Detect which cell encompasses the target text, then output its [X, Y] center coordinate. 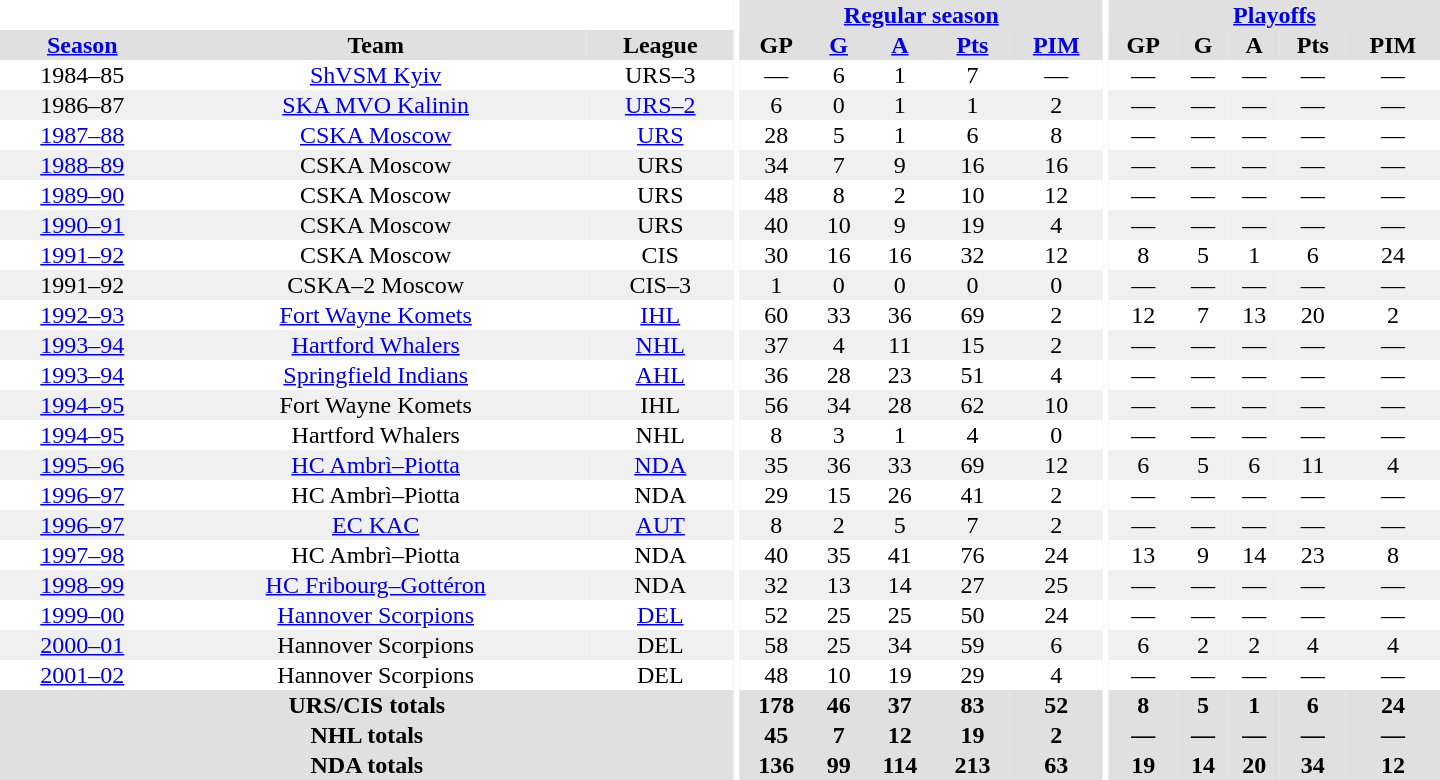
178 [776, 705]
League [660, 45]
58 [776, 645]
1995–96 [82, 465]
3 [838, 435]
63 [1056, 765]
1992–93 [82, 315]
27 [973, 585]
1989–90 [82, 195]
Regular season [921, 15]
EC KAC [376, 525]
59 [973, 645]
51 [973, 375]
Team [376, 45]
1984–85 [82, 75]
ShVSM Kyiv [376, 75]
CIS [660, 255]
83 [973, 705]
Season [82, 45]
1987–88 [82, 135]
60 [776, 315]
213 [973, 765]
26 [900, 495]
1986–87 [82, 105]
2001–02 [82, 675]
1999–00 [82, 615]
136 [776, 765]
URS–2 [660, 105]
URS/CIS totals [367, 705]
30 [776, 255]
45 [776, 735]
62 [973, 405]
1998–99 [82, 585]
46 [838, 705]
NHL totals [367, 735]
114 [900, 765]
1988–89 [82, 165]
HC Fribourg–Gottéron [376, 585]
99 [838, 765]
Playoffs [1274, 15]
NDA totals [367, 765]
56 [776, 405]
50 [973, 615]
AHL [660, 375]
CSKA–2 Moscow [376, 285]
Springfield Indians [376, 375]
AUT [660, 525]
URS–3 [660, 75]
76 [973, 555]
1997–98 [82, 555]
2000–01 [82, 645]
CIS–3 [660, 285]
SKA MVO Kalinin [376, 105]
1990–91 [82, 225]
